Identify which cell holds the provided text, then report its [x, y] central coordinate. 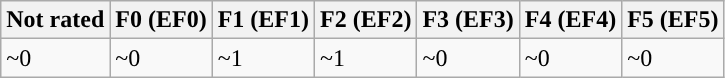
F3 (EF3) [468, 20]
F0 (EF0) [161, 20]
F2 (EF2) [366, 20]
F4 (EF4) [570, 20]
F1 (EF1) [263, 20]
Not rated [56, 20]
F5 (EF5) [673, 20]
